From the cell containing the given text, extract its center point as [X, Y] coordinate. 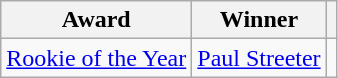
Rookie of the Year [96, 58]
Paul Streeter [259, 58]
Winner [259, 20]
Award [96, 20]
